Determine the [X, Y] coordinate at the center of the cell enclosing the given text.  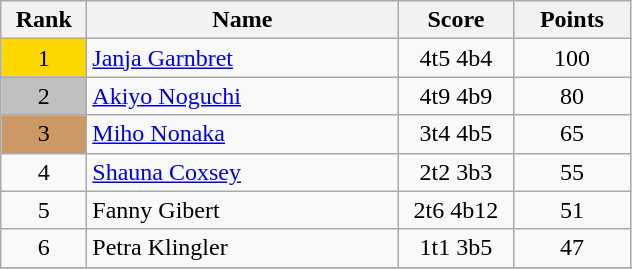
Score [456, 20]
Akiyo Noguchi [242, 96]
3t4 4b5 [456, 134]
3 [44, 134]
4t5 4b4 [456, 58]
55 [572, 172]
1 [44, 58]
2t2 3b3 [456, 172]
47 [572, 248]
100 [572, 58]
51 [572, 210]
Petra Klingler [242, 248]
Points [572, 20]
Fanny Gibert [242, 210]
Shauna Coxsey [242, 172]
4t9 4b9 [456, 96]
2 [44, 96]
Rank [44, 20]
1t1 3b5 [456, 248]
2t6 4b12 [456, 210]
65 [572, 134]
4 [44, 172]
Miho Nonaka [242, 134]
80 [572, 96]
Janja Garnbret [242, 58]
6 [44, 248]
5 [44, 210]
Name [242, 20]
